Pinpoint the cell where the given text exists, returning its [X, Y] midpoint coordinate. 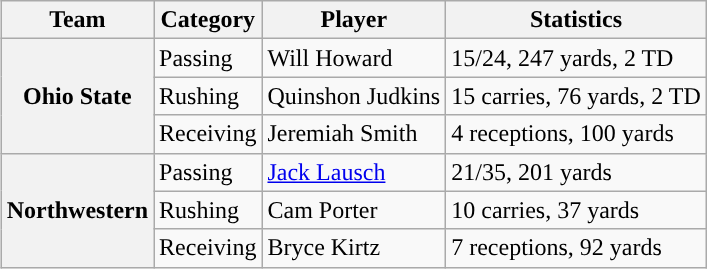
15/24, 247 yards, 2 TD [576, 58]
7 receptions, 92 yards [576, 248]
15 carries, 76 yards, 2 TD [576, 96]
4 receptions, 100 yards [576, 134]
Will Howard [354, 58]
Category [208, 20]
Player [354, 20]
Ohio State [77, 96]
Bryce Kirtz [354, 248]
Cam Porter [354, 210]
Statistics [576, 20]
Jeremiah Smith [354, 134]
Team [77, 20]
21/35, 201 yards [576, 172]
Quinshon Judkins [354, 96]
Northwestern [77, 210]
10 carries, 37 yards [576, 210]
Jack Lausch [354, 172]
